Scan for the cell matching the given text and deliver its (X, Y) coordinate at center. 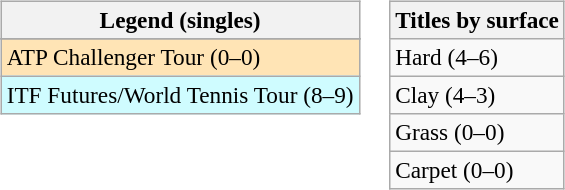
Grass (0–0) (478, 133)
Clay (4–3) (478, 95)
Carpet (0–0) (478, 171)
ITF Futures/World Tennis Tour (8–9) (180, 95)
ATP Challenger Tour (0–0) (180, 57)
Titles by surface (478, 20)
Hard (4–6) (478, 57)
Legend (singles) (180, 20)
